Detect which cell encompasses the target text, then output its (x, y) center coordinate. 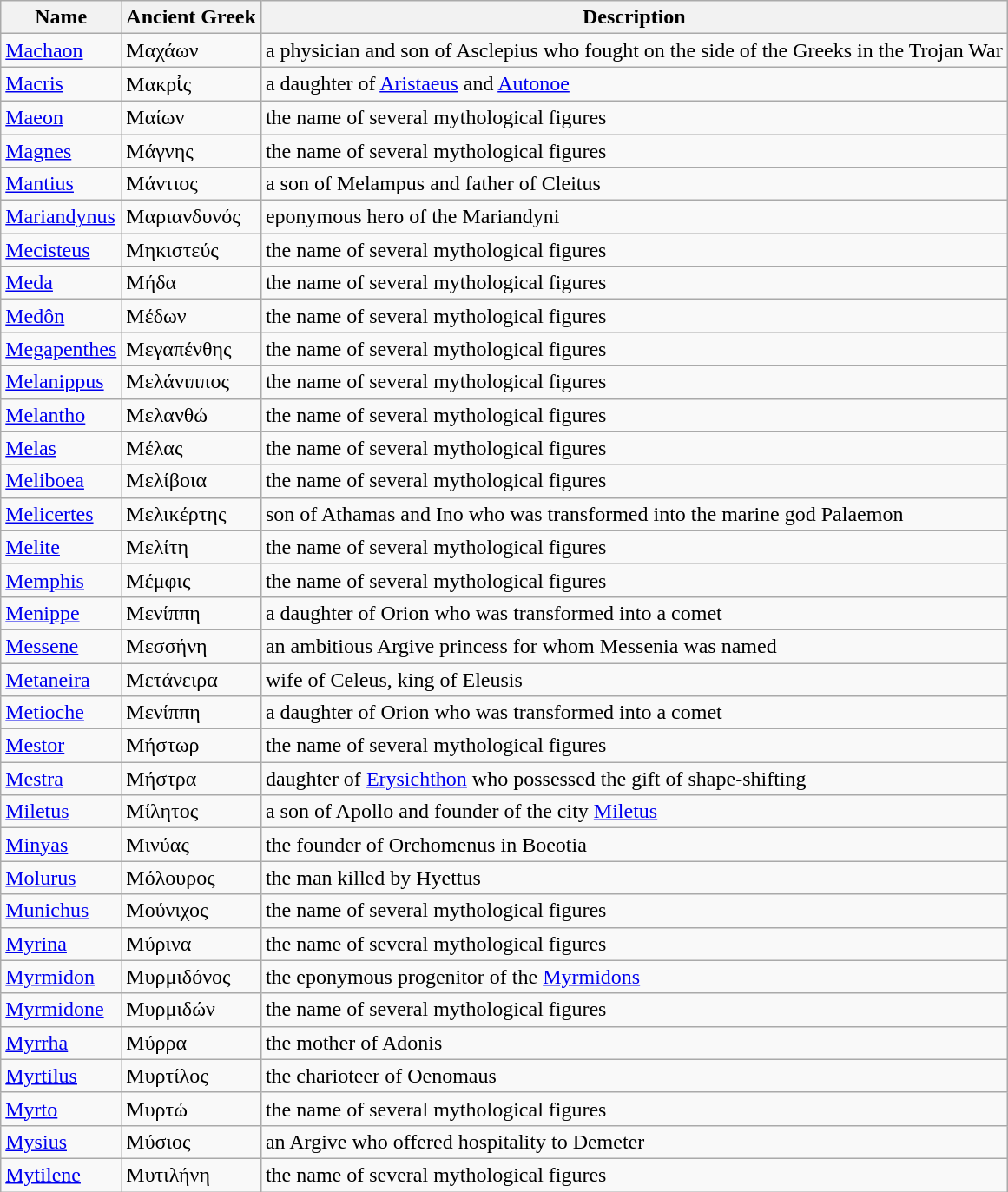
Μήδα (191, 283)
Menippe (61, 613)
Macris (61, 84)
a physician and son of Asclepius who fought on the side of the Greeks in the Trojan War (634, 50)
Μέλας (191, 448)
Metioche (61, 713)
Mysius (61, 1142)
Meda (61, 283)
Μαριανδυνός (191, 217)
Μυρμιδόνος (191, 977)
Minyas (61, 845)
Μήστωρ (191, 746)
Μόλουρος (191, 878)
Μελίβοια (191, 481)
Μετάνειρα (191, 680)
Megapenthes (61, 349)
Magnes (61, 150)
Μελάνιππος (191, 382)
Μάγνης (191, 150)
Ancient Greek (191, 17)
Μίλητος (191, 812)
Μακρἰς (191, 84)
Myrmidone (61, 1010)
daughter of Erysichthon who possessed the gift of shape-shifting (634, 779)
a daughter of Aristaeus and Autonoe (634, 84)
Melicertes (61, 514)
Μυρτώ (191, 1109)
Mytilene (61, 1175)
Μυρμιδών (191, 1010)
Μυρτίλος (191, 1076)
the eponymous progenitor of the Myrmidons (634, 977)
Melite (61, 547)
Μήστρα (191, 779)
Μάντιος (191, 184)
Μέδων (191, 316)
Myrrha (61, 1043)
Μύρρα (191, 1043)
Mestra (61, 779)
Medôn (61, 316)
Μαίων (191, 117)
Melanippus (61, 382)
Myrina (61, 944)
Μυτιλήνη (191, 1175)
Μέμφις (191, 580)
Μηκιστεύς (191, 250)
Μαχάων (191, 50)
eponymous hero of the Mariandyni (634, 217)
a son of Apollo and founder of the city Miletus (634, 812)
Miletus (61, 812)
Melantho (61, 415)
an Argive who offered hospitality to Demeter (634, 1142)
Molurus (61, 878)
Messene (61, 646)
the founder of Orchomenus in Boeotia (634, 845)
Machaon (61, 50)
Μύσιος (191, 1142)
the charioteer of Oenomaus (634, 1076)
Μεγαπένθης (191, 349)
Mantius (61, 184)
Μινύας (191, 845)
the mother of Adonis (634, 1043)
Μούνιχος (191, 911)
Μύρινα (191, 944)
son of Athamas and Ino who was transformed into the marine god Palaemon (634, 514)
Mestor (61, 746)
the man killed by Hyettus (634, 878)
Μεσσήνη (191, 646)
Myrtilus (61, 1076)
Maeon (61, 117)
Metaneira (61, 680)
Name (61, 17)
wife of Celeus, king of Eleusis (634, 680)
Melas (61, 448)
Myrmidon (61, 977)
Μελίτη (191, 547)
Mariandynus (61, 217)
Mecisteus (61, 250)
Description (634, 17)
Munichus (61, 911)
Myrto (61, 1109)
Meliboea (61, 481)
an ambitious Argive princess for whom Messenia was named (634, 646)
Μελικέρτης (191, 514)
Μελανθώ (191, 415)
Memphis (61, 580)
a son of Melampus and father of Cleitus (634, 184)
